Return [x, y] of the center of cell containing provided text 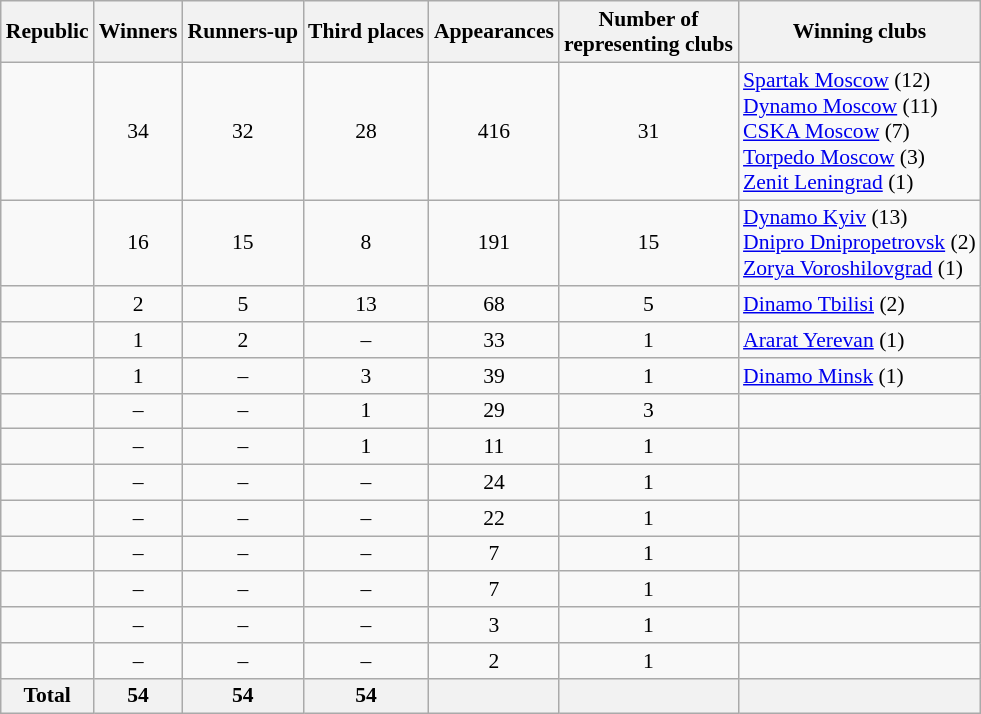
Dinamo Minsk (1) [860, 376]
16 [138, 244]
22 [494, 518]
32 [243, 131]
Republic [48, 32]
31 [648, 131]
13 [366, 305]
Ararat Yerevan (1) [860, 340]
28 [366, 131]
Winners [138, 32]
39 [494, 376]
Third places [366, 32]
Total [48, 696]
Number ofrepresenting clubs [648, 32]
Appearances [494, 32]
Runners-up [243, 32]
Dinamo Tbilisi (2) [860, 305]
34 [138, 131]
Spartak Moscow (12) Dynamo Moscow (11) CSKA Moscow (7) Torpedo Moscow (3) Zenit Leningrad (1) [860, 131]
11 [494, 447]
Winning clubs [860, 32]
33 [494, 340]
8 [366, 244]
191 [494, 244]
416 [494, 131]
68 [494, 305]
Dynamo Kyiv (13)Dnipro Dnipropetrovsk (2)Zorya Voroshilovgrad (1) [860, 244]
24 [494, 483]
29 [494, 411]
